Scan for the cell matching the given text and deliver its [X, Y] coordinate at center. 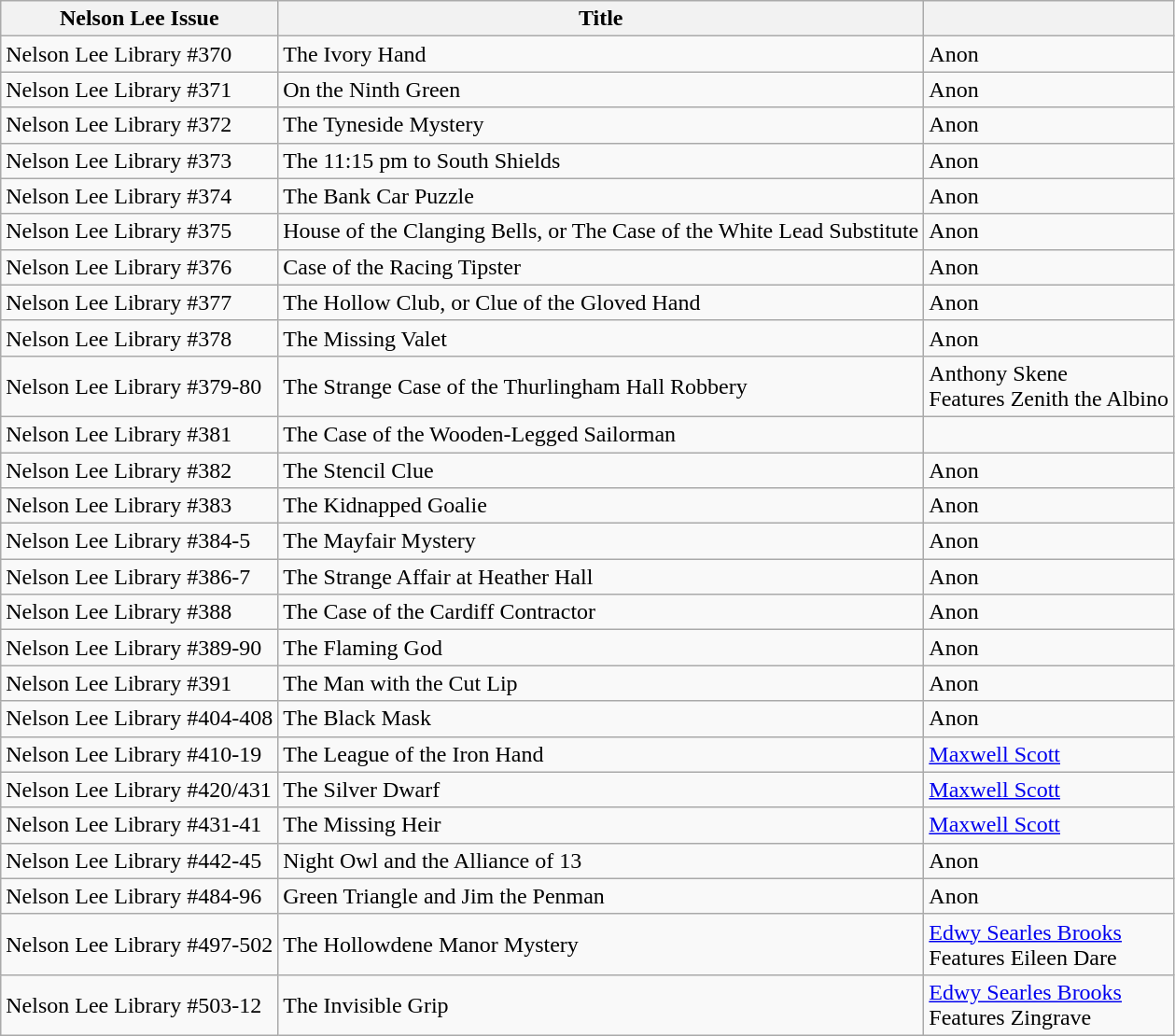
Edwy Searles Brooks Features Eileen Dare [1049, 945]
Nelson Lee Library #378 [140, 338]
Edwy Searles Brooks Features Zingrave [1049, 1004]
House of the Clanging Bells, or The Case of the White Lead Substitute [601, 231]
The Missing Heir [601, 825]
Nelson Lee Library #431-41 [140, 825]
The Strange Affair at Heather Hall [601, 577]
The Black Mask [601, 719]
Nelson Lee Library #497-502 [140, 945]
Nelson Lee Library #386-7 [140, 577]
Night Owl and the Alliance of 13 [601, 861]
The Mayfair Mystery [601, 541]
Nelson Lee Library #375 [140, 231]
Nelson Lee Library #382 [140, 469]
Nelson Lee Library #404-408 [140, 719]
The Silver Dwarf [601, 790]
Nelson Lee Library #379-80 [140, 386]
Nelson Lee Library #370 [140, 54]
The Man with the Cut Lip [601, 683]
Nelson Lee Library #442-45 [140, 861]
The Strange Case of the Thurlingham Hall Robbery [601, 386]
The Invisible Grip [601, 1004]
Nelson Lee Library #484-96 [140, 896]
Nelson Lee Library #376 [140, 267]
Green Triangle and Jim the Penman [601, 896]
The 11:15 pm to South Shields [601, 161]
The Kidnapped Goalie [601, 506]
Nelson Lee Issue [140, 19]
The Hollowdene Manor Mystery [601, 945]
The Stencil Clue [601, 469]
Nelson Lee Library #388 [140, 612]
Nelson Lee Library #383 [140, 506]
Nelson Lee Library #377 [140, 302]
On the Ninth Green [601, 90]
The League of the Iron Hand [601, 754]
The Ivory Hand [601, 54]
The Case of the Wooden-Legged Sailorman [601, 434]
Nelson Lee Library #503-12 [140, 1004]
Nelson Lee Library #389-90 [140, 648]
The Case of the Cardiff Contractor [601, 612]
Case of the Racing Tipster [601, 267]
Nelson Lee Library #410-19 [140, 754]
Nelson Lee Library #391 [140, 683]
The Hollow Club, or Clue of the Gloved Hand [601, 302]
Nelson Lee Library #373 [140, 161]
The Bank Car Puzzle [601, 196]
Anthony Skene Features Zenith the Albino [1049, 386]
The Missing Valet [601, 338]
Nelson Lee Library #420/431 [140, 790]
Nelson Lee Library #371 [140, 90]
Nelson Lee Library #381 [140, 434]
Nelson Lee Library #372 [140, 125]
The Tyneside Mystery [601, 125]
Nelson Lee Library #384-5 [140, 541]
Nelson Lee Library #374 [140, 196]
Title [601, 19]
The Flaming God [601, 648]
